Find where the given text appears and provide that cell's center as (X, Y) coordinate. 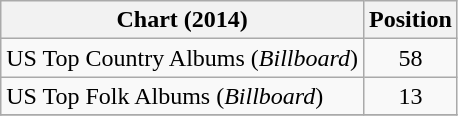
Position (411, 20)
US Top Folk Albums (Billboard) (182, 96)
58 (411, 58)
13 (411, 96)
Chart (2014) (182, 20)
US Top Country Albums (Billboard) (182, 58)
